Determine the (x, y) coordinate at the center of the cell enclosing the given text.  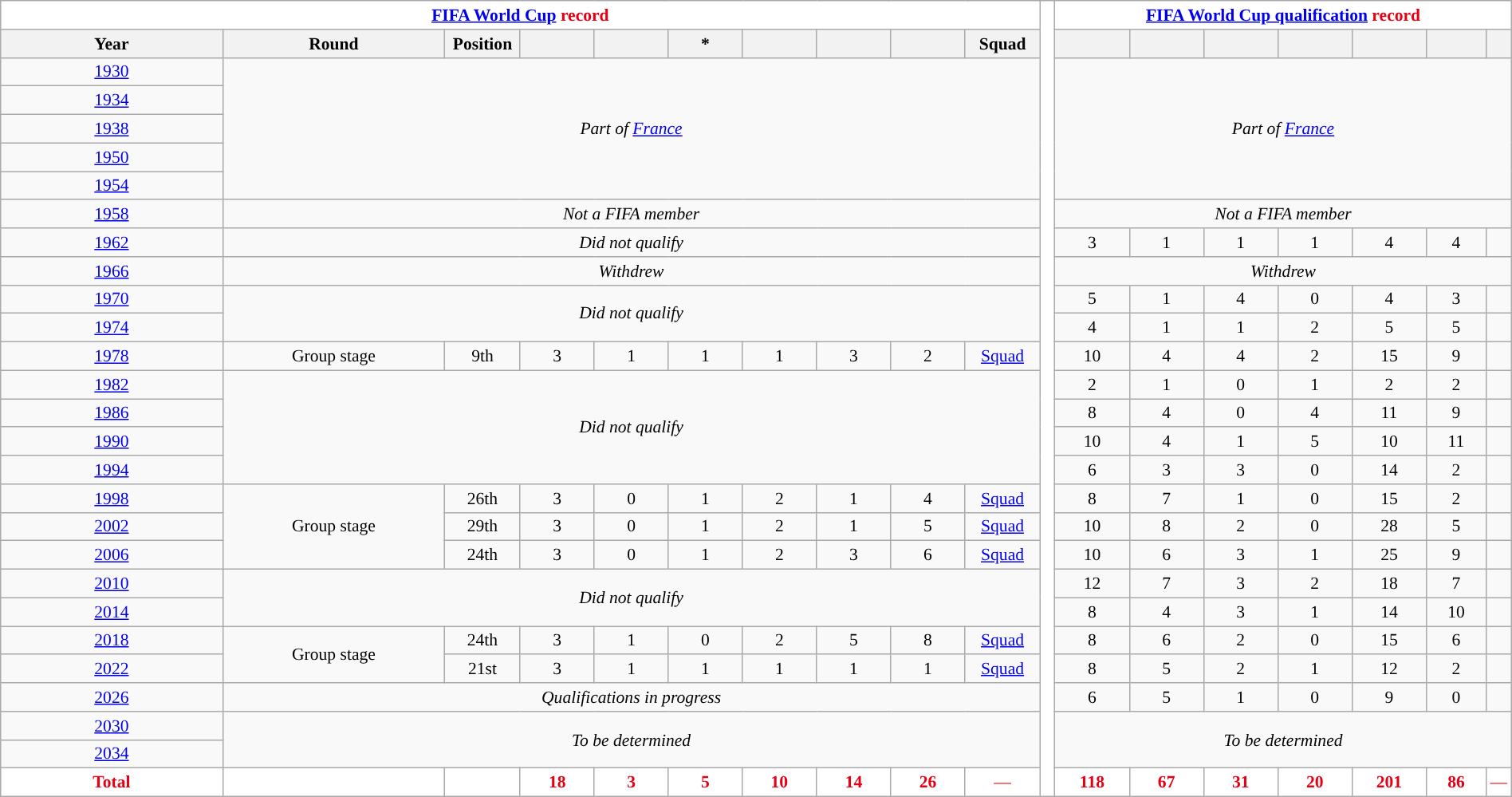
Qualifications in progress (632, 697)
1938 (112, 129)
26th (482, 499)
1970 (112, 299)
25 (1389, 555)
1950 (112, 157)
20 (1314, 783)
Round (333, 44)
1998 (112, 499)
1962 (112, 243)
28 (1389, 527)
1954 (112, 186)
201 (1389, 783)
21st (482, 669)
FIFA World Cup qualification record (1283, 15)
2026 (112, 697)
2030 (112, 726)
1990 (112, 442)
2018 (112, 641)
67 (1166, 783)
FIFA World Cup record (520, 15)
1978 (112, 357)
1994 (112, 470)
2006 (112, 555)
31 (1241, 783)
9th (482, 357)
1934 (112, 101)
2022 (112, 669)
2034 (112, 754)
26 (928, 783)
Position (482, 44)
Total (112, 783)
118 (1093, 783)
2014 (112, 612)
1958 (112, 215)
Year (112, 44)
1930 (112, 72)
1966 (112, 271)
2010 (112, 584)
1986 (112, 413)
29th (482, 527)
1974 (112, 328)
* (705, 44)
86 (1456, 783)
1982 (112, 385)
2002 (112, 527)
